From the cell containing the given text, extract its center point as (x, y) coordinate. 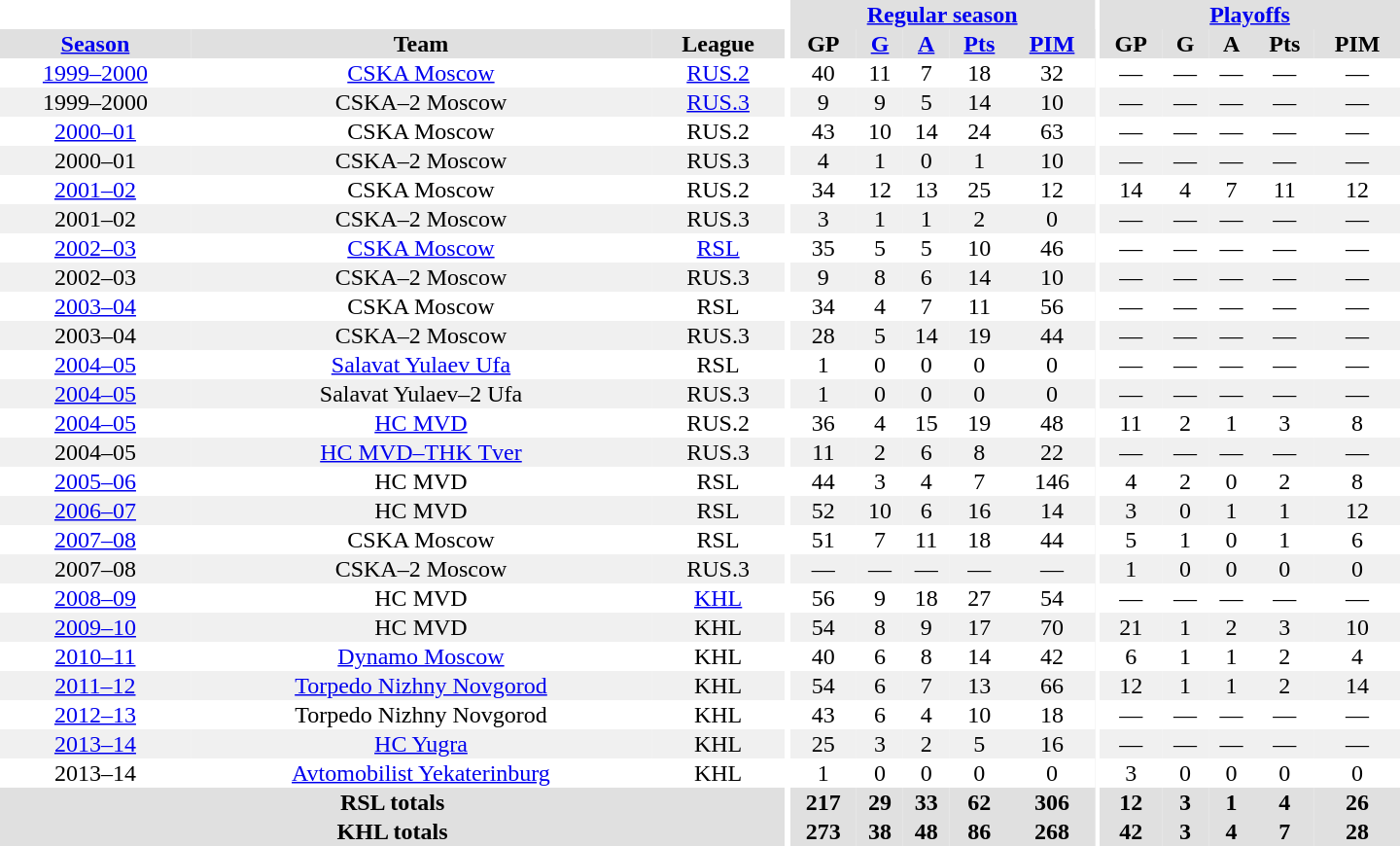
2011–12 (95, 686)
2012–13 (95, 715)
24 (979, 131)
273 (822, 831)
86 (979, 831)
66 (1052, 686)
RSL totals (393, 802)
62 (979, 802)
32 (1052, 73)
Team (421, 44)
63 (1052, 131)
268 (1052, 831)
217 (822, 802)
36 (822, 423)
29 (880, 802)
21 (1131, 627)
KHL totals (393, 831)
2009–10 (95, 627)
46 (1052, 248)
51 (822, 540)
26 (1357, 802)
2008–09 (95, 598)
306 (1052, 802)
2005–06 (95, 481)
HC MVD–THK Tver (421, 452)
League (717, 44)
Regular season (941, 15)
2006–07 (95, 511)
Dynamo Moscow (421, 656)
35 (822, 248)
38 (880, 831)
70 (1052, 627)
Salavat Yulaev–2 Ufa (421, 394)
146 (1052, 481)
33 (927, 802)
HC Yugra (421, 744)
52 (822, 511)
27 (979, 598)
22 (1052, 452)
Salavat Yulaev Ufa (421, 365)
Playoffs (1250, 15)
Season (95, 44)
Avtomobilist Yekaterinburg (421, 773)
2010–11 (95, 656)
17 (979, 627)
15 (927, 423)
